Pinpoint the cell where the given text exists, returning its [x, y] midpoint coordinate. 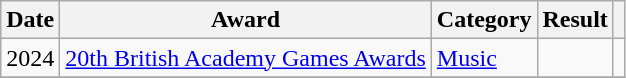
Date [30, 20]
Result [575, 20]
2024 [30, 58]
Music [484, 58]
Award [246, 20]
20th British Academy Games Awards [246, 58]
Category [484, 20]
